Return the [x, y] coordinate for the center point of the cell that contains the specified text.  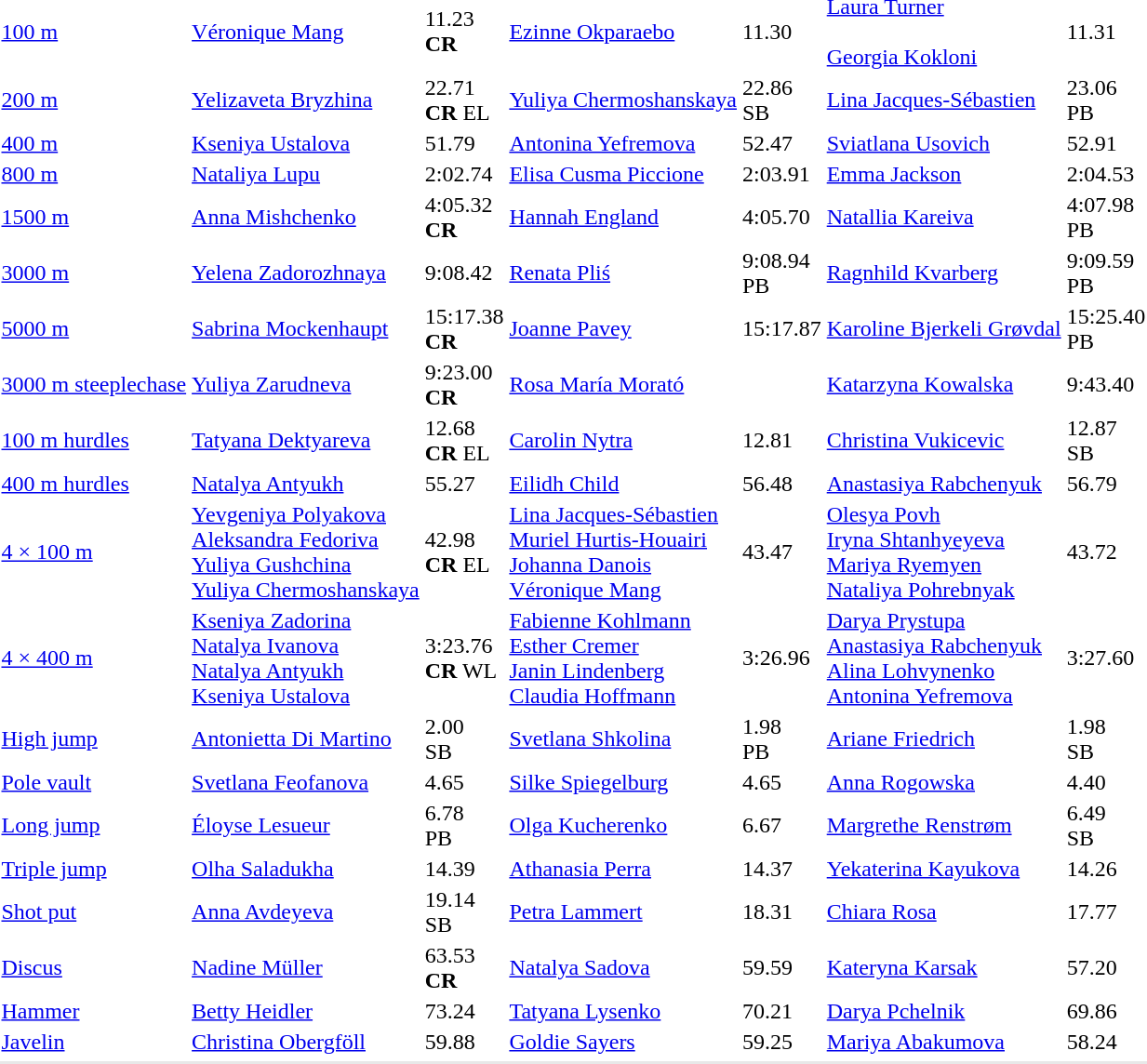
800 m [94, 174]
9:43.40 [1106, 385]
2:04.53 [1106, 174]
6.49SB [1106, 826]
22.71 CR EL [464, 100]
Triple jump [94, 869]
Anna Rogowska [943, 782]
Javelin [94, 1042]
Silke Spiegelburg [623, 782]
200 m [94, 100]
Yekaterina Kayukova [943, 869]
Svetlana Feofanova [306, 782]
3:27.60 [1106, 658]
9:08.42 [464, 273]
Christina Obergföll [306, 1042]
12.81 [782, 441]
Olha Saladukha [306, 869]
Renata Pliś [623, 273]
3000 m steeplechase [94, 385]
14.39 [464, 869]
43.72 [1106, 552]
Fabienne KohlmannEsther CremerJanin Lindenberg Claudia Hoffmann [623, 658]
Petra Lammert [623, 911]
Natallia Kareiva [943, 218]
Svetlana Shkolina [623, 738]
14.26 [1106, 869]
52.47 [782, 143]
Betty Heidler [306, 1011]
1500 m [94, 218]
Elisa Cusma Piccione [623, 174]
6.78PB [464, 826]
Tatyana Dektyareva [306, 441]
9:08.94 PB [782, 273]
Olga Kucherenko [623, 826]
Anna Mishchenko [306, 218]
4 × 100 m [94, 552]
12.68 CR EL [464, 441]
400 m hurdles [94, 484]
Lina Jacques-Sébastien [943, 100]
2.00 SB [464, 738]
69.86 [1106, 1011]
59.59 [782, 967]
4:05.32CR [464, 218]
56.48 [782, 484]
Carolin Nytra [623, 441]
Pole vault [94, 782]
Karoline Bjerkeli Grøvdal [943, 329]
Yuliya Zarudneva [306, 385]
Hannah England [623, 218]
43.47 [782, 552]
Darya Pchelnik [943, 1011]
Kateryna Karsak [943, 967]
Rosa María Morató [623, 385]
14.37 [782, 869]
Ariane Friedrich [943, 738]
Katarzyna Kowalska [943, 385]
Éloyse Lesueur [306, 826]
59.88 [464, 1042]
6.67 [782, 826]
19.14 SB [464, 911]
Sviatlana Usovich [943, 143]
Margrethe Renstrøm [943, 826]
73.24 [464, 1011]
Long jump [94, 826]
22.86 SB [782, 100]
Darya PrystupaAnastasiya RabchenyukAlina Lohvynenko Antonina Yefremova [943, 658]
15:17.38CR [464, 329]
Yuliya Chermoshanskaya [623, 100]
Kseniya ZadorinaNatalya IvanovaNatalya Antyukh Kseniya Ustalova [306, 658]
59.25 [782, 1042]
Nadine Müller [306, 967]
1.98SB [1106, 738]
100 m hurdles [94, 441]
Anastasiya Rabchenyuk [943, 484]
3:26.96 [782, 658]
Yelizaveta Bryzhina [306, 100]
Eilidh Child [623, 484]
15:17.87 [782, 329]
Joanne Pavey [623, 329]
12.87SB [1106, 441]
Nataliya Lupu [306, 174]
Anna Avdeyeva [306, 911]
1.98PB [782, 738]
Tatyana Lysenko [623, 1011]
5000 m [94, 329]
Natalya Antyukh [306, 484]
Athanasia Perra [623, 869]
52.91 [1106, 143]
57.20 [1106, 967]
Yevgeniya PolyakovaAleksandra FedorivaYuliya Gushchina Yuliya Chermoshanskaya [306, 552]
58.24 [1106, 1042]
4:07.98PB [1106, 218]
2:03.91 [782, 174]
Chiara Rosa [943, 911]
3:23.76CR WL [464, 658]
Yelena Zadorozhnaya [306, 273]
4:05.70 [782, 218]
Christina Vukicevic [943, 441]
Antonina Yefremova [623, 143]
Hammer [94, 1011]
High jump [94, 738]
3000 m [94, 273]
4 × 400 m [94, 658]
56.79 [1106, 484]
18.31 [782, 911]
Kseniya Ustalova [306, 143]
4.40 [1106, 782]
15:25.40 PB [1106, 329]
55.27 [464, 484]
51.79 [464, 143]
70.21 [782, 1011]
Natalya Sadova [623, 967]
Antonietta Di Martino [306, 738]
Shot put [94, 911]
Discus [94, 967]
17.77 [1106, 911]
Ragnhild Kvarberg [943, 273]
Sabrina Mockenhaupt [306, 329]
Mariya Abakumova [943, 1042]
23.06 PB [1106, 100]
400 m [94, 143]
Olesya PovhIryna ShtanhyeyevaMariya Ryemyen Nataliya Pohrebnyak [943, 552]
63.53 CR [464, 967]
Lina Jacques-SébastienMuriel Hurtis-HouairiJohanna Danois Véronique Mang [623, 552]
Goldie Sayers [623, 1042]
42.98 CR EL [464, 552]
9:23.00CR [464, 385]
9:09.59 PB [1106, 273]
2:02.74 [464, 174]
Emma Jackson [943, 174]
